Search for the cell housing the specified text and yield its (x, y) center coordinate. 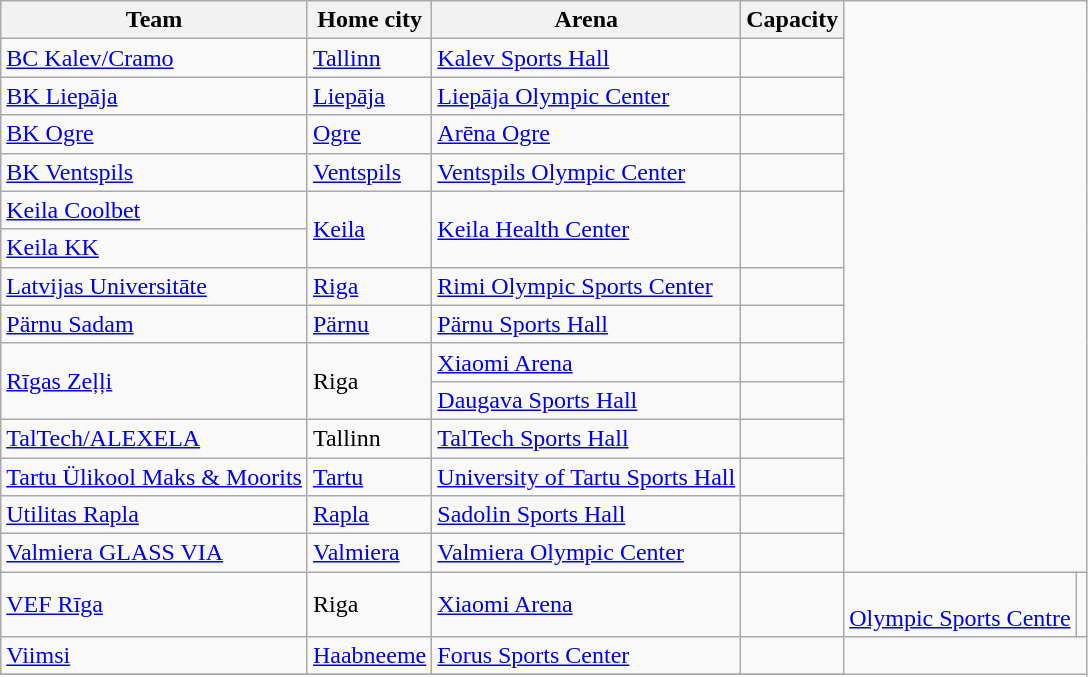
Liepāja Olympic Center (586, 96)
Keila Coolbet (154, 210)
Capacity (792, 20)
Arēna Ogre (586, 134)
Ventspils Olympic Center (586, 172)
Valmiera GLASS VIA (154, 553)
Keila (369, 229)
Pärnu Sports Hall (586, 324)
Keila KK (154, 248)
Valmiera (369, 553)
Kalev Sports Hall (586, 58)
Forus Sports Center (586, 656)
Valmiera Olympic Center (586, 553)
Home city (369, 20)
Viimsi (154, 656)
Pärnu Sadam (154, 324)
BK Ogre (154, 134)
Ventspils (369, 172)
VEF Rīga (154, 604)
Team (154, 20)
Haabneeme (369, 656)
Tartu Ülikool Maks & Moorits (154, 477)
Latvijas Universitāte (154, 286)
Keila Health Center (586, 229)
Ogre (369, 134)
Tartu (369, 477)
Pärnu (369, 324)
Olympic Sports Centre (960, 604)
TalTech Sports Hall (586, 438)
Rimi Olympic Sports Center (586, 286)
BK Ventspils (154, 172)
Daugava Sports Hall (586, 400)
Liepāja (369, 96)
Sadolin Sports Hall (586, 515)
BC Kalev/Cramo (154, 58)
Arena (586, 20)
Rīgas Zeļļi (154, 381)
Utilitas Rapla (154, 515)
University of Tartu Sports Hall (586, 477)
Rapla (369, 515)
BK Liepāja (154, 96)
TalTech/ALEXELA (154, 438)
